Find where the given text appears and provide that cell's center as (X, Y) coordinate. 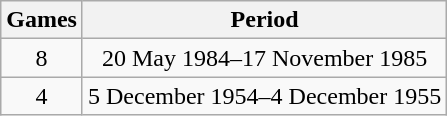
8 (42, 58)
20 May 1984–17 November 1985 (264, 58)
Games (42, 20)
5 December 1954–4 December 1955 (264, 96)
Period (264, 20)
4 (42, 96)
